Find where the given text appears and provide that cell's center as (X, Y) coordinate. 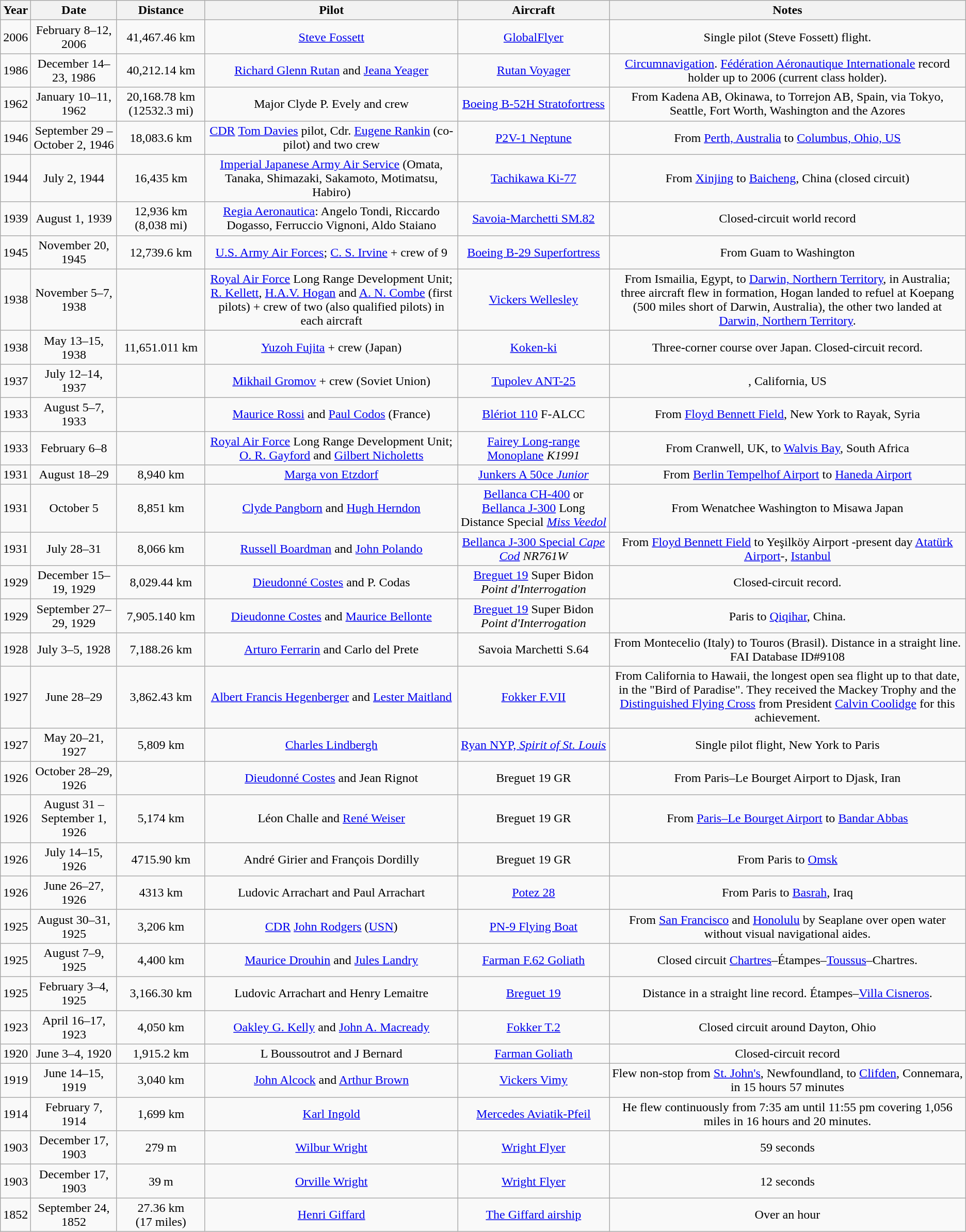
L Boussoutrot and J Bernard (331, 1054)
Savoia-Marchetti SM.82 (534, 219)
Ludovic Arrachart and Henry Lemaitre (331, 993)
Steve Fossett (331, 37)
July 12–14, 1937 (74, 381)
Marga von Etzdorf (331, 475)
1939 (15, 219)
Single pilot (Steve Fossett) flight. (787, 37)
Maurice Rossi and Paul Codos (France) (331, 414)
From Floyd Bennett Field, New York to Rayak, Syria (787, 414)
February 8–12, 2006 (74, 37)
Boeing B-52H Stratofortress (534, 104)
Major Clyde P. Evely and crew (331, 104)
Distance (161, 10)
41,467.46 km (161, 37)
From San Francisco and Honolulu by Seaplane over open water without visual navigational aides. (787, 926)
From Perth, Australia to Columbus, Ohio, US (787, 137)
8,851 km (161, 508)
3,862.43 km (161, 697)
Arturo Ferrarin and Carlo del Prete (331, 649)
1919 (15, 1081)
P2V-1 Neptune (534, 137)
November 20, 1945 (74, 252)
John Alcock and Arthur Brown (331, 1081)
Royal Air Force Long Range Development Unit; O. R. Gayford and Gilbert Nicholetts (331, 448)
1962 (15, 104)
From Paris to Omsk (787, 859)
11,651.011 km (161, 347)
November 5–7, 1938 (74, 299)
39 m (161, 1181)
1920 (15, 1054)
June 26–27, 1926 (74, 893)
He flew continuously from 7:35 am until 11:55 pm covering 1,056 miles in 16 hours and 20 minutes. (787, 1114)
1852 (15, 1215)
September 27–29, 1929 (74, 616)
August 5–7, 1933 (74, 414)
GlobalFlyer (534, 37)
Oakley G. Kelly and John A. Macready (331, 1027)
From Xinjing to Baicheng, China (closed circuit) (787, 178)
Yuzoh Fujita + crew (Japan) (331, 347)
From Paris–Le Bourget Airport to Djask, Iran (787, 778)
August 7–9, 1925 (74, 960)
1944 (15, 178)
André Girier and François Dordilly (331, 859)
5,809 km (161, 744)
Notes (787, 10)
Dieudonné Costes and Jean Rignot (331, 778)
20,168.78 km (12532.3 mi) (161, 104)
Léon Challe and René Weiser (331, 819)
Imperial Japanese Army Air Service (Omata, Tanaka, Shimazaki, Sakamoto, Motimatsu, Habiro) (331, 178)
Single pilot flight, New York to Paris (787, 744)
Closed circuit around Dayton, Ohio (787, 1027)
Regia Aeronautica: Angelo Tondi, Riccardo Dogasso, Ferruccio Vignoni, Aldo Staiano (331, 219)
May 13–15, 1938 (74, 347)
Circumnavigation. Fédération Aéronautique Internationale record holder up to 2006 (current class holder). (787, 70)
7,188.26 km (161, 649)
Closed-circuit record (787, 1054)
3,040 km (161, 1081)
From Montecelio (Italy) to Touros (Brasil). Distance in a straight line. FAI Database ID#9108 (787, 649)
1937 (15, 381)
Mikhail Gromov + crew (Soviet Union) (331, 381)
From Paris–Le Bourget Airport to Bandar Abbas (787, 819)
Farman Goliath (534, 1054)
Ludovic Arrachart and Paul Arrachart (331, 893)
16,435 km (161, 178)
Paris to Qiqihar, China. (787, 616)
Fokker T.2 (534, 1027)
August 1, 1939 (74, 219)
1986 (15, 70)
From Wenatchee Washington to Misawa Japan (787, 508)
12,936 km (8,038 mi) (161, 219)
Breguet 19 (534, 993)
1946 (15, 137)
4313 km (161, 893)
Maurice Drouhin and Jules Landry (331, 960)
Three-corner course over Japan. Closed-circuit record. (787, 347)
4715.90 km (161, 859)
3,166.30 km (161, 993)
27.36 km(17 miles) (161, 1215)
August 30–31, 1925 (74, 926)
Tupolev ANT-25 (534, 381)
July 2, 1944 (74, 178)
June 3–4, 1920 (74, 1054)
From Cranwell, UK, to Walvis Bay, South Africa (787, 448)
Russell Boardman and John Polando (331, 549)
5,174 km (161, 819)
Bellanca J-300 Special Cape Cod NR761W (534, 549)
Richard Glenn Rutan and Jeana Yeager (331, 70)
8,029.44 km (161, 582)
Tachikawa Ki-77 (534, 178)
40,212.14 km (161, 70)
December 14–23, 1986 (74, 70)
1945 (15, 252)
1,699 km (161, 1114)
279 m (161, 1148)
Potez 28 (534, 893)
The Giffard airship (534, 1215)
From Floyd Bennett Field to Yeşilköy Airport -present day Atatürk Airport-, Istanbul (787, 549)
December 15–19, 1929 (74, 582)
August 31 – September 1, 1926 (74, 819)
Fairey Long-range Monoplane K1991 (534, 448)
February 6–8 (74, 448)
Flew non-stop from St. John's, Newfoundland, to Clifden, Connemara, in 15 hours 57 minutes (787, 1081)
Distance in a straight line record. Étampes–Villa Cisneros. (787, 993)
February 7, 1914 (74, 1114)
Savoia Marchetti S.64 (534, 649)
Junkers A 50ce Junior (534, 475)
From Guam to Washington (787, 252)
3,206 km (161, 926)
U.S. Army Air Forces; C. S. Irvine + crew of 9 (331, 252)
September 24, 1852 (74, 1215)
Vickers Vimy (534, 1081)
CDR John Rodgers (USN) (331, 926)
Year (15, 10)
Karl Ingold (331, 1114)
Ryan NYP, Spirit of St. Louis (534, 744)
Rutan Voyager (534, 70)
Closed circuit Chartres–Étampes–Toussus–Chartres. (787, 960)
Pilot (331, 10)
Over an hour (787, 1215)
From Paris to Basrah, Iraq (787, 893)
8,940 km (161, 475)
February 3–4, 1925 (74, 993)
Blériot 110 F-ALCC (534, 414)
Aircraft (534, 10)
Fokker F.VII (534, 697)
From Kadena AB, Okinawa, to Torrejon AB, Spain, via Tokyo, Seattle, Fort Worth, Washington and the Azores (787, 104)
June 14–15, 1919 (74, 1081)
4,050 km (161, 1027)
Bellanca CH-400 or Bellanca J-300 Long Distance Special Miss Veedol (534, 508)
1,915.2 km (161, 1054)
18,083.6 km (161, 137)
7,905.140 km (161, 616)
July 3–5, 1928 (74, 649)
12,739.6 km (161, 252)
Koken-ki (534, 347)
2006 (15, 37)
July 28–31 (74, 549)
April 16–17, 1923 (74, 1027)
12 seconds (787, 1181)
1923 (15, 1027)
59 seconds (787, 1148)
CDR Tom Davies pilot, Cdr. Eugene Rankin (co-pilot) and two crew (331, 137)
Date (74, 10)
October 5 (74, 508)
June 28–29 (74, 697)
Wilbur Wright (331, 1148)
PN-9 Flying Boat (534, 926)
Dieudonne Costes and Maurice Bellonte (331, 616)
September 29 – October 2, 1946 (74, 137)
Farman F.62 Goliath (534, 960)
Charles Lindbergh (331, 744)
Mercedes Aviatik-Pfeil (534, 1114)
Henri Giffard (331, 1215)
Clyde Pangborn and Hugh Herndon (331, 508)
8,066 km (161, 549)
From Berlin Tempelhof Airport to Haneda Airport (787, 475)
Dieudonné Costes and P. Codas (331, 582)
Closed-circuit record. (787, 582)
Vickers Wellesley (534, 299)
July 14–15, 1926 (74, 859)
4,400 km (161, 960)
May 20–21, 1927 (74, 744)
Boeing B-29 Superfortress (534, 252)
Orville Wright (331, 1181)
1914 (15, 1114)
August 18–29 (74, 475)
October 28–29, 1926 (74, 778)
January 10–11, 1962 (74, 104)
, California, US (787, 381)
Albert Francis Hegenberger and Lester Maitland (331, 697)
1928 (15, 649)
Closed-circuit world record (787, 219)
